For the text-containing cell, return its midpoint in [X, Y] coordinate format. 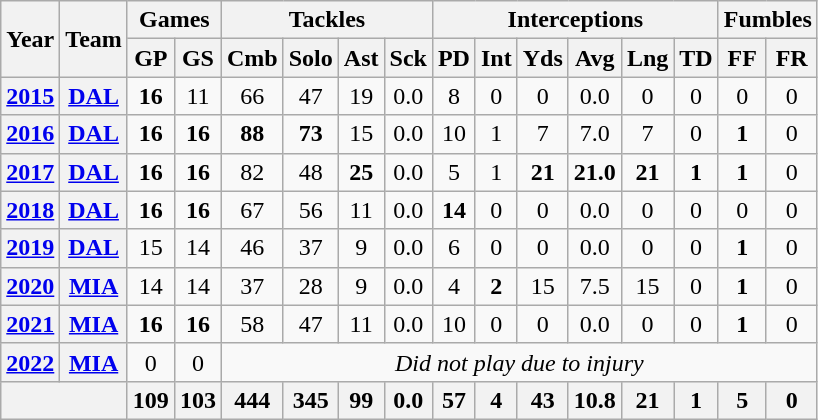
Did not play due to injury [519, 362]
2022 [30, 362]
46 [252, 248]
Sck [408, 58]
FF [742, 58]
Year [30, 39]
48 [310, 172]
10.8 [594, 400]
56 [310, 210]
Cmb [252, 58]
Avg [594, 58]
Games [174, 20]
PD [454, 58]
82 [252, 172]
88 [252, 134]
Yds [542, 58]
57 [454, 400]
2017 [30, 172]
99 [361, 400]
444 [252, 400]
19 [361, 96]
73 [310, 134]
GS [198, 58]
Ast [361, 58]
28 [310, 286]
25 [361, 172]
103 [198, 400]
Lng [647, 58]
345 [310, 400]
6 [454, 248]
21.0 [594, 172]
7.5 [594, 286]
2018 [30, 210]
109 [150, 400]
43 [542, 400]
Int [496, 58]
67 [252, 210]
FR [792, 58]
2021 [30, 324]
Solo [310, 58]
2020 [30, 286]
2 [496, 286]
Team [94, 39]
Interceptions [575, 20]
2019 [30, 248]
8 [454, 96]
TD [696, 58]
Fumbles [768, 20]
7.0 [594, 134]
Tackles [326, 20]
2015 [30, 96]
2016 [30, 134]
GP [150, 58]
66 [252, 96]
58 [252, 324]
